Find where the given text appears and provide that cell's center as (x, y) coordinate. 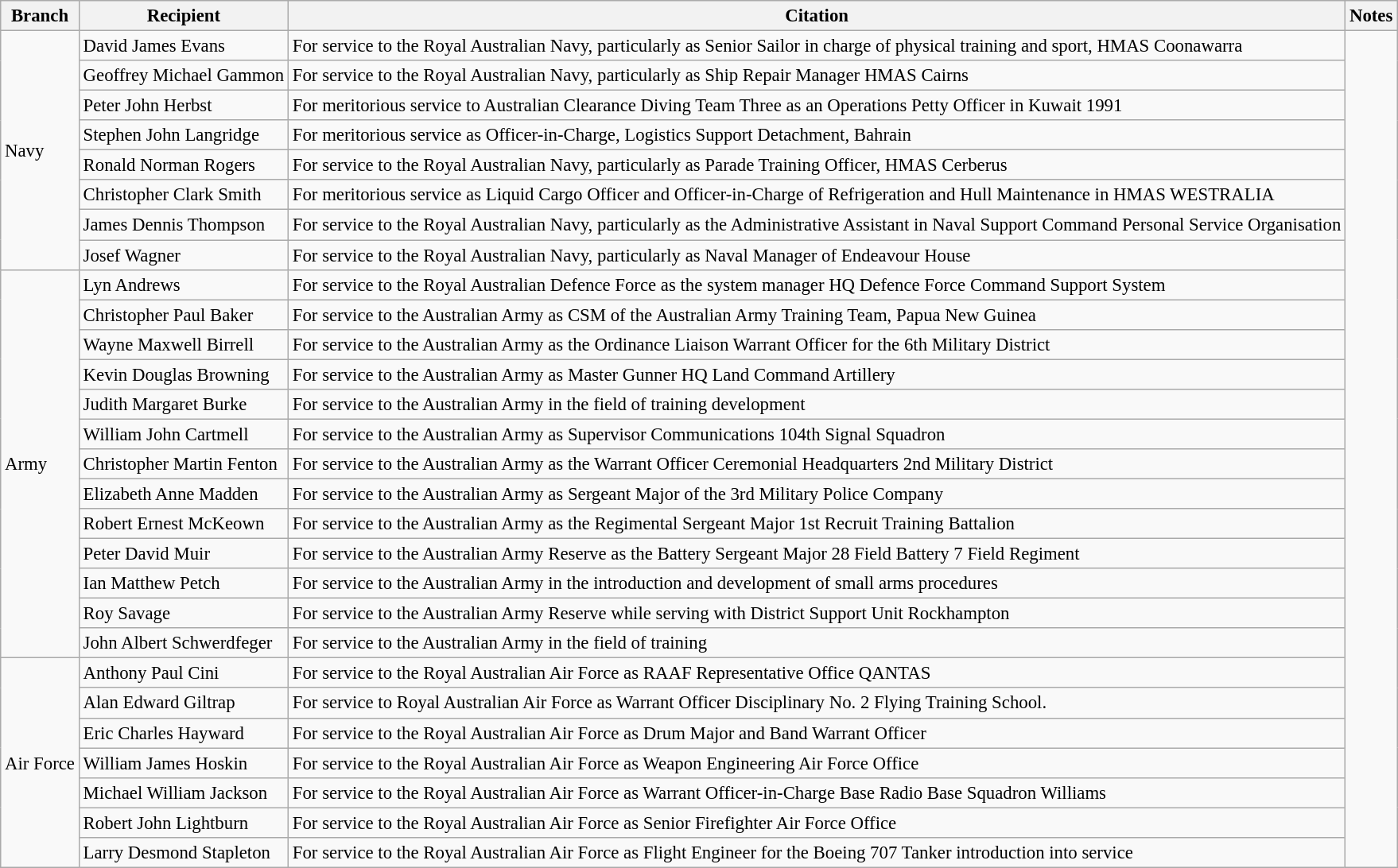
For service to the Australian Army as the Regimental Sergeant Major 1st Recruit Training Battalion (817, 524)
Robert Ernest McKeown (183, 524)
For service to the Australian Army Reserve while serving with District Support Unit Rockhampton (817, 614)
Notes (1371, 16)
For service to the Royal Australian Air Force as Senior Firefighter Air Force Office (817, 823)
For service to the Royal Australian Air Force as Warrant Officer-in-Charge Base Radio Base Squadron Williams (817, 792)
William John Cartmell (183, 434)
For service to the Australian Army as CSM of the Australian Army Training Team, Papua New Guinea (817, 315)
Larry Desmond Stapleton (183, 853)
Christopher Paul Baker (183, 315)
Branch (40, 16)
Navy (40, 151)
For service to the Australian Army in the introduction and development of small arms procedures (817, 583)
For service to the Royal Australian Navy, particularly as Ship Repair Manager HMAS Cairns (817, 76)
Lyn Andrews (183, 285)
Citation (817, 16)
For service to Royal Australian Air Force as Warrant Officer Disciplinary No. 2 Flying Training School. (817, 703)
Peter David Muir (183, 554)
For service to the Australian Army Reserve as the Battery Sergeant Major 28 Field Battery 7 Field Regiment (817, 554)
For service to the Australian Army in the field of training (817, 643)
Air Force (40, 763)
For service to the Royal Australian Navy, particularly as Naval Manager of Endeavour House (817, 255)
For service to the Royal Australian Navy, particularly as the Administrative Assistant in Naval Support Command Personal Service Organisation (817, 225)
Kevin Douglas Browning (183, 374)
Geoffrey Michael Gammon (183, 76)
For service to the Australian Army as the Ordinance Liaison Warrant Officer for the 6th Military District (817, 344)
For meritorious service as Liquid Cargo Officer and Officer-in-Charge of Refrigeration and Hull Maintenance in HMAS WESTRALIA (817, 195)
Ian Matthew Petch (183, 583)
Judith Margaret Burke (183, 405)
Robert John Lightburn (183, 823)
James Dennis Thompson (183, 225)
Christopher Clark Smith (183, 195)
Christopher Martin Fenton (183, 464)
Recipient (183, 16)
Anthony Paul Cini (183, 673)
William James Hoskin (183, 763)
For service to the Royal Australian Air Force as Weapon Engineering Air Force Office (817, 763)
For meritorious service to Australian Clearance Diving Team Three as an Operations Petty Officer in Kuwait 1991 (817, 106)
John Albert Schwerdfeger (183, 643)
For service to the Royal Australian Navy, particularly as Senior Sailor in charge of physical training and sport, HMAS Coonawarra (817, 46)
For meritorious service as Officer-in-Charge, Logistics Support Detachment, Bahrain (817, 135)
For service to the Royal Australian Air Force as Flight Engineer for the Boeing 707 Tanker introduction into service (817, 853)
For service to the Australian Army in the field of training development (817, 405)
Michael William Jackson (183, 792)
For service to the Australian Army as the Warrant Officer Ceremonial Headquarters 2nd Military District (817, 464)
For service to the Royal Australian Defence Force as the system manager HQ Defence Force Command Support System (817, 285)
Peter John Herbst (183, 106)
Elizabeth Anne Madden (183, 494)
For service to the Australian Army as Sergeant Major of the 3rd Military Police Company (817, 494)
Roy Savage (183, 614)
Army (40, 464)
Josef Wagner (183, 255)
For service to the Royal Australian Air Force as RAAF Representative Office QANTAS (817, 673)
For service to the Australian Army as Master Gunner HQ Land Command Artillery (817, 374)
For service to the Australian Army as Supervisor Communications 104th Signal Squadron (817, 434)
Stephen John Langridge (183, 135)
Ronald Norman Rogers (183, 165)
For service to the Royal Australian Air Force as Drum Major and Band Warrant Officer (817, 733)
Eric Charles Hayward (183, 733)
For service to the Royal Australian Navy, particularly as Parade Training Officer, HMAS Cerberus (817, 165)
Wayne Maxwell Birrell (183, 344)
Alan Edward Giltrap (183, 703)
David James Evans (183, 46)
